For the text-containing cell, return its midpoint in (x, y) coordinate format. 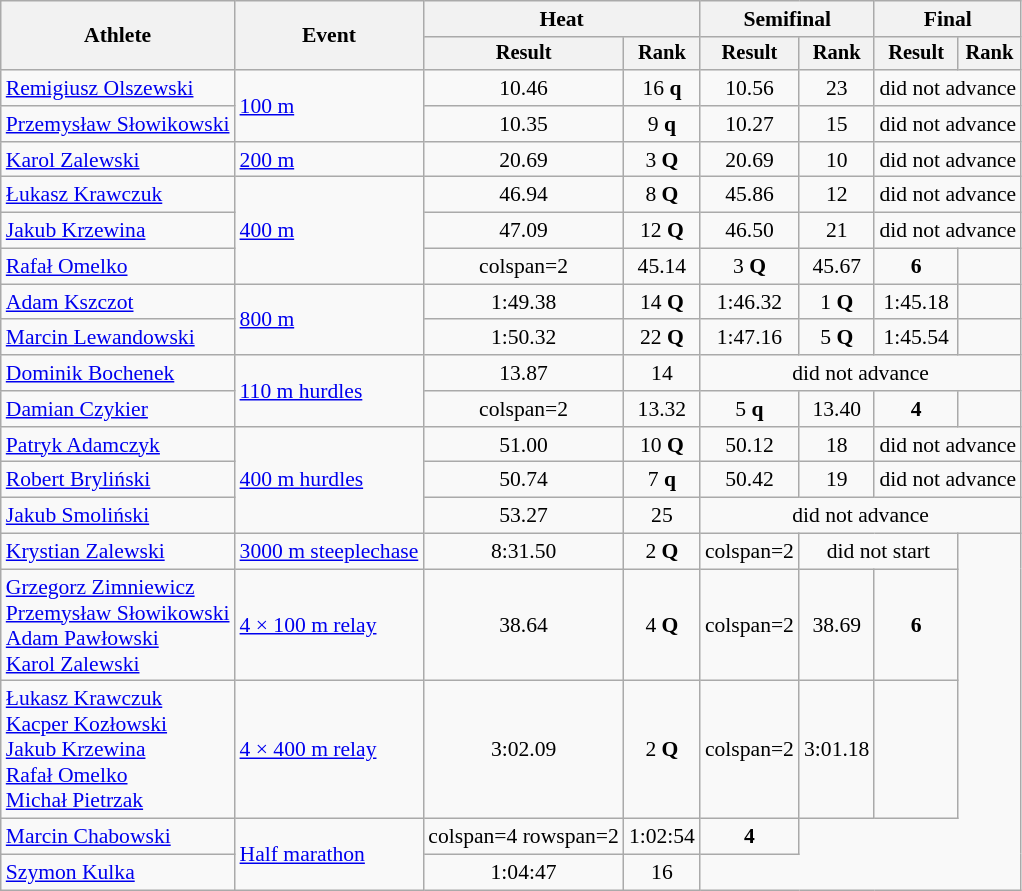
38.69 (836, 625)
47.09 (524, 231)
Krystian Zalewski (118, 552)
1:47.16 (750, 338)
Damian Czykier (118, 409)
Event (330, 36)
50.12 (750, 445)
13.40 (836, 409)
Łukasz KrawczukKacper KozłowskiJakub KrzewinaRafał Omelko Michał Pietrzak (118, 750)
8 Q (662, 195)
1:45.54 (916, 338)
200 m (330, 160)
45.86 (750, 195)
9 q (662, 124)
110 m hurdles (330, 390)
400 m (330, 230)
Jakub Krzewina (118, 231)
45.67 (836, 267)
12 (836, 195)
Dominik Bochenek (118, 373)
1:04:47 (524, 873)
1:49.38 (524, 302)
1 Q (836, 302)
38.64 (524, 625)
Łukasz Krawczuk (118, 195)
19 (836, 480)
14 Q (662, 302)
10.56 (750, 88)
colspan=4 rowspan=2 (524, 837)
Adam Kszczot (118, 302)
Przemysław Słowikowski (118, 124)
10 (836, 160)
did not start (878, 552)
14 (662, 373)
22 Q (662, 338)
10.27 (750, 124)
10.46 (524, 88)
1:45.18 (916, 302)
Marcin Chabowski (118, 837)
18 (836, 445)
5 q (750, 409)
100 m (330, 106)
53.27 (524, 516)
23 (836, 88)
1:50.32 (524, 338)
16 (662, 873)
Remigiusz Olszewski (118, 88)
46.94 (524, 195)
Athlete (118, 36)
400 m hurdles (330, 480)
10.35 (524, 124)
800 m (330, 320)
Grzegorz ZimniewiczPrzemysław SłowikowskiAdam PawłowskiKarol Zalewski (118, 625)
7 q (662, 480)
1:02:54 (662, 837)
12 Q (662, 231)
46.50 (750, 231)
25 (662, 516)
15 (836, 124)
Final (948, 19)
50.74 (524, 480)
13.87 (524, 373)
Jakub Smoliński (118, 516)
Szymon Kulka (118, 873)
Semifinal (788, 19)
Karol Zalewski (118, 160)
10 Q (662, 445)
3:01.18 (836, 750)
51.00 (524, 445)
Marcin Lewandowski (118, 338)
45.14 (662, 267)
Rafał Omelko (118, 267)
4 Q (662, 625)
8:31.50 (524, 552)
5 Q (836, 338)
3000 m steeplechase (330, 552)
Heat (562, 19)
21 (836, 231)
Patryk Adamczyk (118, 445)
4 × 100 m relay (330, 625)
50.42 (750, 480)
13.32 (662, 409)
4 × 400 m relay (330, 750)
Half marathon (330, 854)
16 q (662, 88)
Robert Bryliński (118, 480)
1:46.32 (750, 302)
3:02.09 (524, 750)
